Locate the cell with the specified text and output its (x, y) center coordinate. 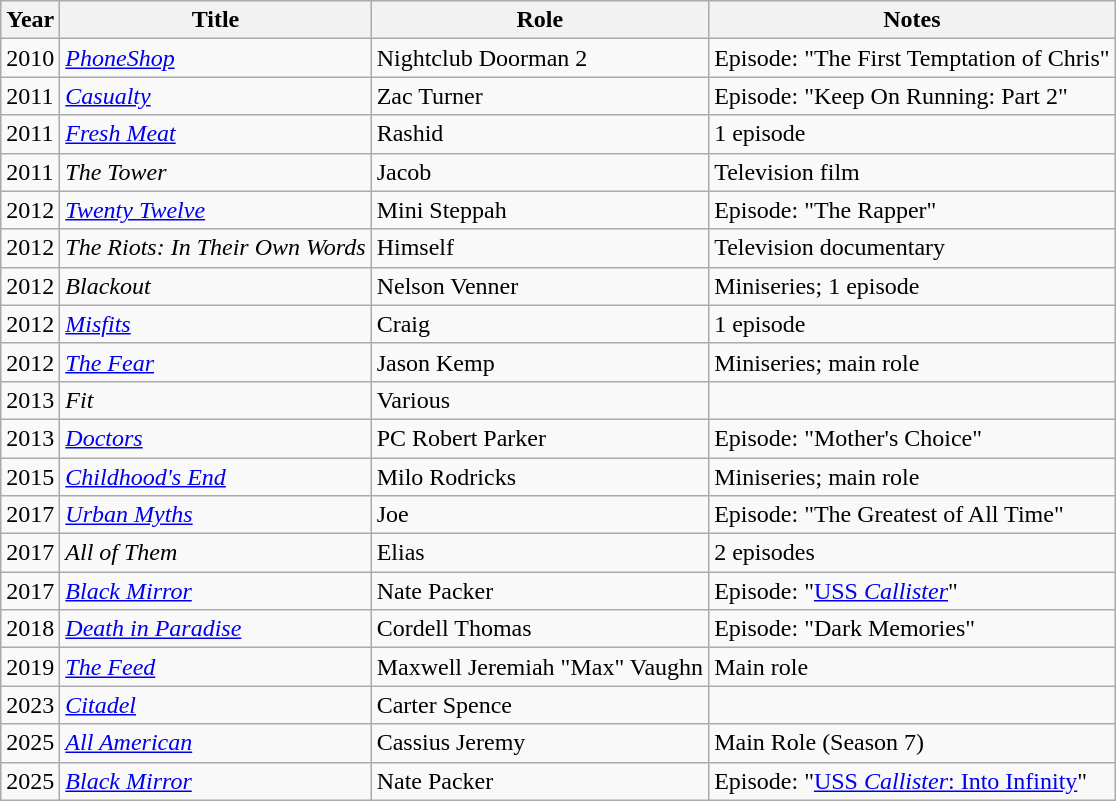
Carter Spence (540, 705)
Television documentary (912, 248)
PhoneShop (216, 58)
Television film (912, 172)
Zac Turner (540, 96)
Blackout (216, 286)
Himself (540, 248)
Episode: "Keep On Running: Part 2" (912, 96)
The Tower (216, 172)
Episode: "USS Callister: Into Infinity" (912, 781)
2018 (30, 629)
Elias (540, 553)
Misfits (216, 324)
2 episodes (912, 553)
Death in Paradise (216, 629)
Craig (540, 324)
The Fear (216, 362)
Miniseries; 1 episode (912, 286)
2010 (30, 58)
Episode: "USS Callister" (912, 591)
Role (540, 20)
Nelson Venner (540, 286)
The Feed (216, 667)
Jacob (540, 172)
Mini Steppah (540, 210)
Joe (540, 515)
Episode: "Mother's Choice" (912, 438)
Fresh Meat (216, 134)
Cassius Jeremy (540, 743)
Maxwell Jeremiah "Max" Vaughn (540, 667)
Casualty (216, 96)
Fit (216, 400)
Nightclub Doorman 2 (540, 58)
Year (30, 20)
The Riots: In Their Own Words (216, 248)
Title (216, 20)
2023 (30, 705)
2015 (30, 477)
Milo Rodricks (540, 477)
Citadel (216, 705)
Episode: "The Greatest of All Time" (912, 515)
Main role (912, 667)
Twenty Twelve (216, 210)
Episode: "The First Temptation of Chris" (912, 58)
Urban Myths (216, 515)
Various (540, 400)
All of Them (216, 553)
Episode: "Dark Memories" (912, 629)
Episode: "The Rapper" (912, 210)
Rashid (540, 134)
All American (216, 743)
Cordell Thomas (540, 629)
Main Role (Season 7) (912, 743)
PC Robert Parker (540, 438)
2019 (30, 667)
Notes (912, 20)
Childhood's End (216, 477)
Jason Kemp (540, 362)
Doctors (216, 438)
